Locate the cell with the specified text and output its [x, y] center coordinate. 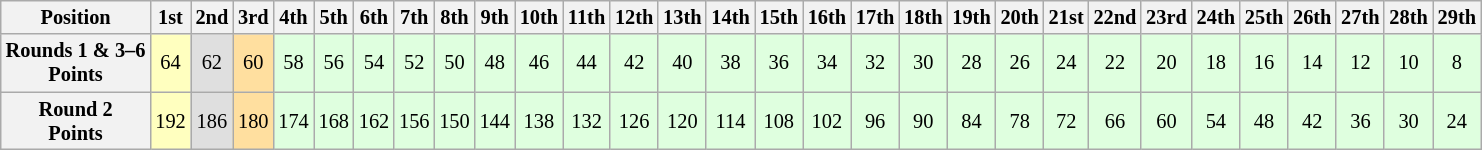
20 [1166, 63]
96 [875, 121]
8 [1457, 63]
52 [414, 63]
150 [454, 121]
120 [682, 121]
132 [586, 121]
22nd [1116, 17]
162 [374, 121]
28th [1408, 17]
32 [875, 63]
180 [253, 121]
29th [1457, 17]
1st [170, 17]
34 [827, 63]
174 [293, 121]
12 [1360, 63]
144 [495, 121]
Round 2Points [76, 121]
22 [1116, 63]
Rounds 1 & 3–6Points [76, 63]
13th [682, 17]
14 [1312, 63]
64 [170, 63]
84 [971, 121]
21st [1066, 17]
40 [682, 63]
16th [827, 17]
5th [334, 17]
25th [1264, 17]
18 [1216, 63]
46 [539, 63]
17th [875, 17]
23rd [1166, 17]
24th [1216, 17]
50 [454, 63]
38 [730, 63]
6th [374, 17]
62 [212, 63]
108 [779, 121]
102 [827, 121]
58 [293, 63]
28 [971, 63]
90 [923, 121]
2nd [212, 17]
44 [586, 63]
156 [414, 121]
56 [334, 63]
12th [634, 17]
Position [76, 17]
26 [1020, 63]
168 [334, 121]
66 [1116, 121]
8th [454, 17]
10th [539, 17]
26th [1312, 17]
3rd [253, 17]
11th [586, 17]
186 [212, 121]
138 [539, 121]
78 [1020, 121]
192 [170, 121]
15th [779, 17]
114 [730, 121]
4th [293, 17]
18th [923, 17]
20th [1020, 17]
16 [1264, 63]
27th [1360, 17]
7th [414, 17]
10 [1408, 63]
9th [495, 17]
19th [971, 17]
14th [730, 17]
72 [1066, 121]
126 [634, 121]
